Determine the [x, y] coordinate at the center of the cell enclosing the given text.  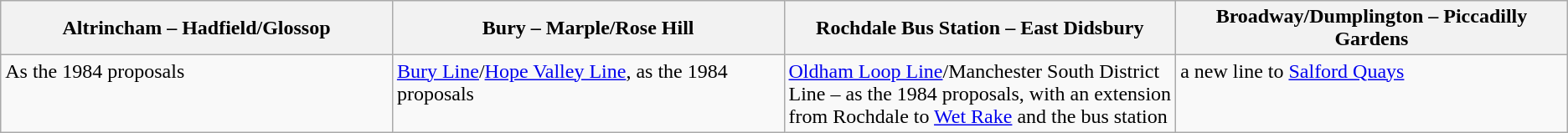
Bury Line/Hope Valley Line, as the 1984 proposals [588, 94]
Oldham Loop Line/Manchester South District Line – as the 1984 proposals, with an extension from Rochdale to Wet Rake and the bus station [980, 94]
Rochdale Bus Station – East Didsbury [980, 28]
Altrincham – Hadfield/Glossop [197, 28]
As the 1984 proposals [197, 94]
a new line to Salford Quays [1372, 94]
Bury – Marple/Rose Hill [588, 28]
Broadway/Dumplington – Piccadilly Gardens [1372, 28]
